Search for the cell housing the specified text and yield its [X, Y] center coordinate. 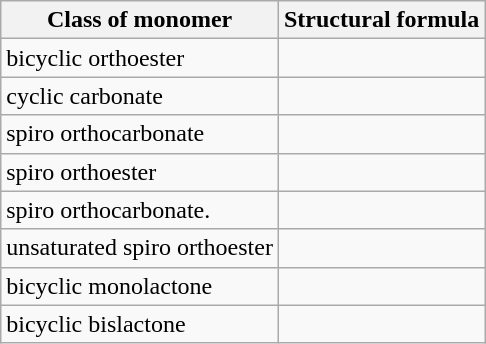
spiro orthocarbonate [140, 134]
Class of monomer [140, 20]
spiro orthoester [140, 172]
cyclic carbonate [140, 96]
bicyclic bislactone [140, 324]
bicyclic orthoester [140, 58]
unsaturated spiro orthoester [140, 248]
bicyclic monolactone [140, 286]
Structural formula [381, 20]
spiro orthocarbonate. [140, 210]
